Return (X, Y) of the center of cell containing provided text 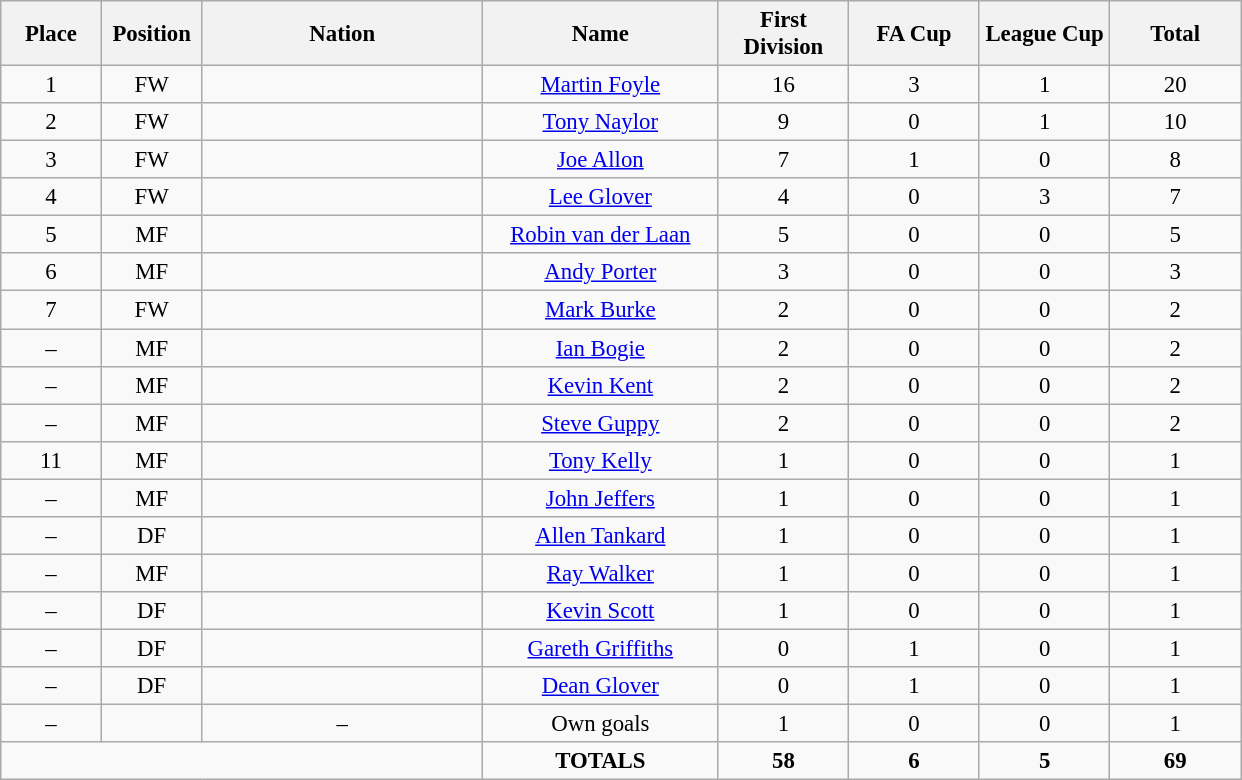
11 (52, 460)
Tony Kelly (601, 460)
69 (1176, 761)
Andy Porter (601, 273)
FA Cup (914, 34)
Dean Glover (601, 686)
Kevin Kent (601, 385)
9 (784, 122)
Ian Bogie (601, 348)
League Cup (1044, 34)
16 (784, 85)
Total (1176, 34)
Steve Guppy (601, 423)
Robin van der Laan (601, 235)
Nation (342, 34)
Lee Glover (601, 197)
Gareth Griffiths (601, 648)
Kevin Scott (601, 611)
Martin Foyle (601, 85)
TOTALS (601, 761)
Joe Allon (601, 160)
Place (52, 34)
Mark Burke (601, 310)
Own goals (601, 724)
Ray Walker (601, 573)
20 (1176, 85)
58 (784, 761)
Name (601, 34)
Position (152, 34)
First Division (784, 34)
Tony Naylor (601, 122)
8 (1176, 160)
John Jeffers (601, 498)
10 (1176, 122)
Allen Tankard (601, 536)
